Provide the (x, y) coordinate of the cell's center where the given text is located.  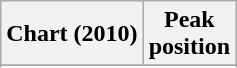
Peakposition (189, 34)
Chart (2010) (72, 34)
